Return the (x, y) coordinate for the center point of the cell that contains the specified text.  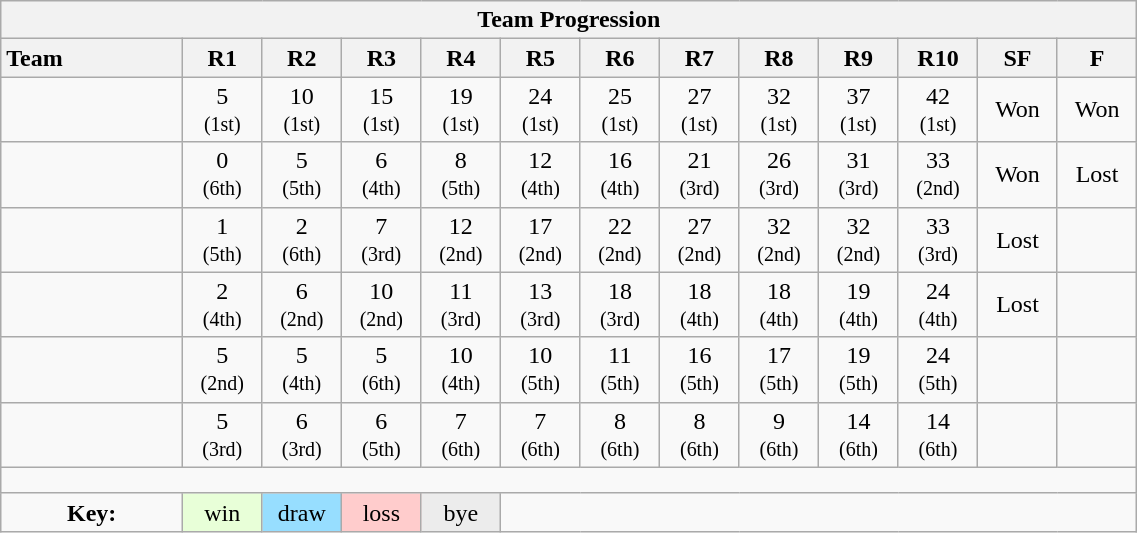
F (1097, 58)
R6 (620, 58)
17 (5th) (779, 370)
10 (1st) (302, 110)
2 (6th) (302, 240)
R1 (223, 58)
5 (4th) (302, 370)
10 (5th) (541, 370)
10 (4th) (461, 370)
Team Progression (569, 20)
11 (3rd) (461, 304)
R4 (461, 58)
R9 (859, 58)
12 (4th) (541, 174)
0 (6th) (223, 174)
5 (6th) (382, 370)
24 (5th) (938, 370)
SF (1018, 58)
21 (3rd) (700, 174)
11 (5th) (620, 370)
18 (3rd) (620, 304)
24 (4th) (938, 304)
19 (1st) (461, 110)
6 (5th) (382, 434)
5 (3rd) (223, 434)
R5 (541, 58)
33 (2nd) (938, 174)
19 (5th) (859, 370)
9 (6th) (779, 434)
37 (1st) (859, 110)
24 (1st) (541, 110)
12 (2nd) (461, 240)
7 (3rd) (382, 240)
5 (5th) (302, 174)
31 (3rd) (859, 174)
win (223, 512)
16 (4th) (620, 174)
draw (302, 512)
R3 (382, 58)
16 (5th) (700, 370)
bye (461, 512)
R2 (302, 58)
5 (1st) (223, 110)
26 (3rd) (779, 174)
8 (5th) (461, 174)
6 (4th) (382, 174)
1 (5th) (223, 240)
10 (2nd) (382, 304)
2 (4th) (223, 304)
13 (3rd) (541, 304)
42 (1st) (938, 110)
19 (4th) (859, 304)
loss (382, 512)
32 (1st) (779, 110)
Key: (92, 512)
33 (3rd) (938, 240)
17 (2nd) (541, 240)
27 (2nd) (700, 240)
25 (1st) (620, 110)
27 (1st) (700, 110)
15 (1st) (382, 110)
22 (2nd) (620, 240)
6 (2nd) (302, 304)
R8 (779, 58)
6 (3rd) (302, 434)
R10 (938, 58)
5 (2nd) (223, 370)
R7 (700, 58)
Team (92, 58)
